For the text-containing cell, return its midpoint in (X, Y) coordinate format. 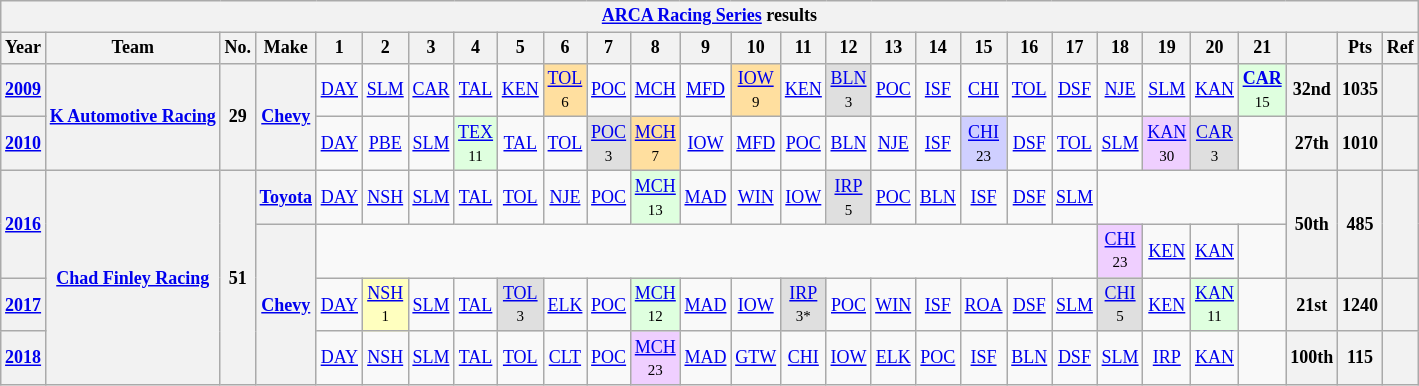
IRP5 (848, 197)
2009 (24, 90)
Pts (1360, 48)
Ref (1400, 48)
27th (1312, 144)
6 (565, 48)
1 (339, 48)
CHI5 (1120, 305)
ARCA Racing Series results (710, 16)
1240 (1360, 305)
MCH12 (655, 305)
MCH7 (655, 144)
MCH (655, 90)
20 (1215, 48)
MCH13 (655, 197)
10 (756, 48)
29 (238, 116)
TEX11 (476, 144)
ROA (984, 305)
Team (132, 48)
32nd (1312, 90)
2016 (24, 224)
18 (1120, 48)
MCH23 (655, 358)
KAN11 (1215, 305)
4 (476, 48)
CLT (565, 358)
CAR3 (1215, 144)
CAR15 (1262, 90)
2 (385, 48)
KAN30 (1167, 144)
2010 (24, 144)
11 (803, 48)
POC3 (609, 144)
IRP (1167, 358)
13 (894, 48)
8 (655, 48)
1010 (1360, 144)
2018 (24, 358)
No. (238, 48)
100th (1312, 358)
PBE (385, 144)
GTW (756, 358)
16 (1030, 48)
IOW9 (756, 90)
115 (1360, 358)
TOL3 (520, 305)
1035 (1360, 90)
14 (938, 48)
21 (1262, 48)
15 (984, 48)
2017 (24, 305)
485 (1360, 224)
TOL6 (565, 90)
51 (238, 278)
7 (609, 48)
Toyota (286, 197)
3 (431, 48)
5 (520, 48)
CAR (431, 90)
NSH1 (385, 305)
BLN3 (848, 90)
12 (848, 48)
19 (1167, 48)
9 (706, 48)
Make (286, 48)
Year (24, 48)
21st (1312, 305)
IRP3* (803, 305)
K Automotive Racing (132, 116)
17 (1075, 48)
50th (1312, 224)
Chad Finley Racing (132, 278)
